Find where the given text appears and provide that cell's center as (X, Y) coordinate. 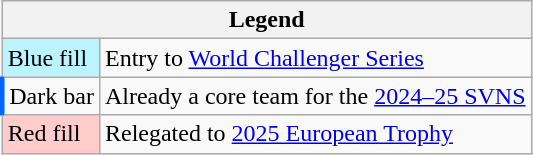
Entry to World Challenger Series (315, 58)
Blue fill (50, 58)
Already a core team for the 2024–25 SVNS (315, 96)
Relegated to 2025 European Trophy (315, 134)
Red fill (50, 134)
Dark bar (50, 96)
Legend (266, 20)
